Capture the cell that displays the provided text and extract its [X, Y] central coordinate. 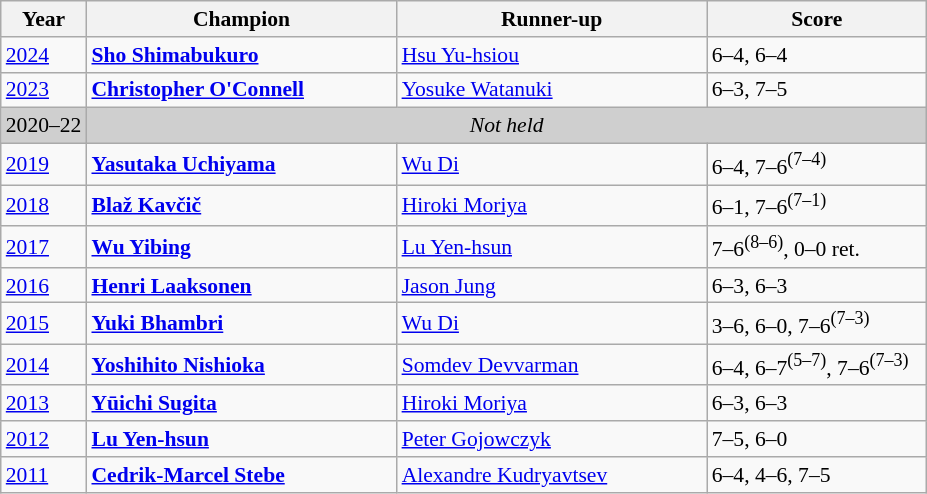
Alexandre Kudryavtsev [552, 475]
Henri Laaksonen [241, 286]
6–1, 7–6(7–1) [817, 206]
Christopher O'Connell [241, 90]
6–4, 6–7(5–7), 7–6(7–3) [817, 366]
Yoshihito Nishioka [241, 366]
6–3, 7–5 [817, 90]
2013 [44, 404]
Peter Gojowczyk [552, 439]
7–6(8–6), 0–0 ret. [817, 246]
Runner-up [552, 19]
Year [44, 19]
2012 [44, 439]
Yuki Bhambri [241, 324]
Yosuke Watanuki [552, 90]
2024 [44, 55]
Blaž Kavčič [241, 206]
6–4, 6–4 [817, 55]
Score [817, 19]
Jason Jung [552, 286]
Not held [506, 126]
6–4, 7–6(7–4) [817, 164]
2011 [44, 475]
6–4, 4–6, 7–5 [817, 475]
2016 [44, 286]
2020–22 [44, 126]
Sho Shimabukuro [241, 55]
3–6, 6–0, 7–6(7–3) [817, 324]
Champion [241, 19]
2014 [44, 366]
2023 [44, 90]
Yasutaka Uchiyama [241, 164]
7–5, 6–0 [817, 439]
2018 [44, 206]
Yūichi Sugita [241, 404]
Cedrik-Marcel Stebe [241, 475]
2017 [44, 246]
Hsu Yu-hsiou [552, 55]
Somdev Devvarman [552, 366]
Wu Yibing [241, 246]
2019 [44, 164]
2015 [44, 324]
